Return the (x, y) coordinate for the center point of the cell that contains the specified text.  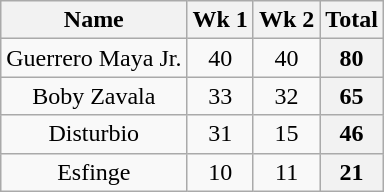
Wk 2 (286, 20)
Guerrero Maya Jr. (94, 58)
Name (94, 20)
21 (352, 172)
32 (286, 96)
Total (352, 20)
33 (220, 96)
46 (352, 134)
65 (352, 96)
80 (352, 58)
15 (286, 134)
Wk 1 (220, 20)
Esfinge (94, 172)
11 (286, 172)
Disturbio (94, 134)
Boby Zavala (94, 96)
31 (220, 134)
10 (220, 172)
